Detect which cell encompasses the target text, then output its (x, y) center coordinate. 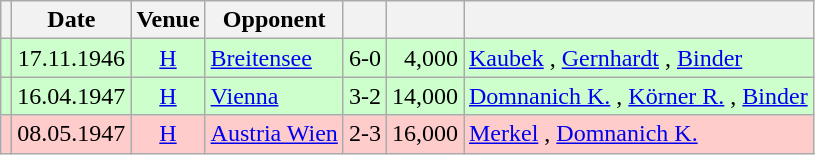
14,000 (424, 96)
Date (72, 20)
Venue (168, 20)
Domnanich K. , Körner R. , Binder (639, 96)
3-2 (364, 96)
Vienna (274, 96)
4,000 (424, 58)
Breitensee (274, 58)
08.05.1947 (72, 134)
Austria Wien (274, 134)
2-3 (364, 134)
Opponent (274, 20)
16,000 (424, 134)
17.11.1946 (72, 58)
Merkel , Domnanich K. (639, 134)
6-0 (364, 58)
16.04.1947 (72, 96)
Kaubek , Gernhardt , Binder (639, 58)
